Extract the [x, y] coordinate from the center of the cell holding the provided text.  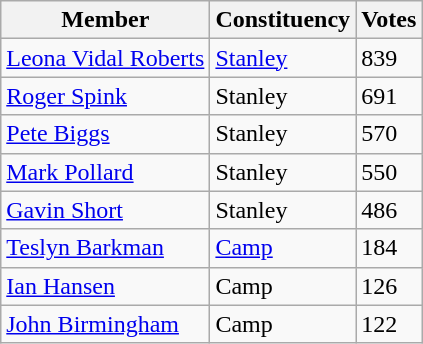
Member [106, 20]
550 [389, 172]
122 [389, 324]
126 [389, 286]
Constituency [283, 20]
486 [389, 210]
John Birmingham [106, 324]
691 [389, 96]
Teslyn Barkman [106, 248]
570 [389, 134]
Gavin Short [106, 210]
Mark Pollard [106, 172]
Leona Vidal Roberts [106, 58]
839 [389, 58]
184 [389, 248]
Pete Biggs [106, 134]
Roger Spink [106, 96]
Ian Hansen [106, 286]
Votes [389, 20]
